Identify which cell holds the provided text, then report its (x, y) central coordinate. 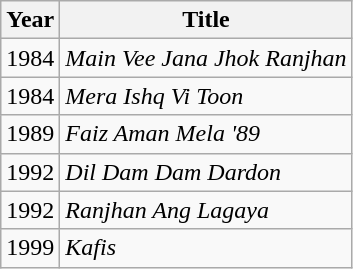
Mera Ishq Vi Toon (206, 96)
Year (30, 20)
Faiz Aman Mela '89 (206, 134)
Main Vee Jana Jhok Ranjhan (206, 58)
Title (206, 20)
1989 (30, 134)
Ranjhan Ang Lagaya (206, 210)
Dil Dam Dam Dardon (206, 172)
1999 (30, 248)
Kafis (206, 248)
